Capture the cell that displays the provided text and extract its [X, Y] central coordinate. 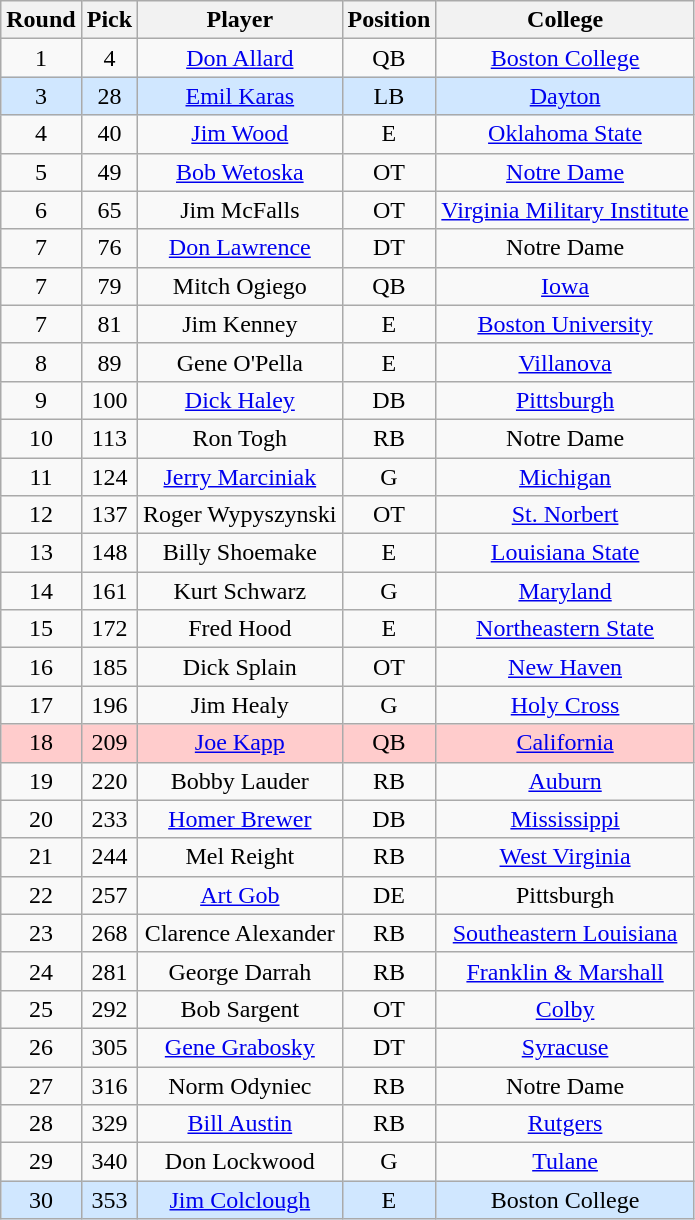
Colby [565, 1009]
Dick Splain [240, 667]
DE [389, 895]
Boston University [565, 324]
Iowa [565, 286]
161 [109, 591]
1 [41, 58]
12 [41, 515]
316 [109, 1085]
6 [41, 210]
Dick Haley [240, 400]
281 [109, 971]
Emil Karas [240, 96]
Don Lockwood [240, 1162]
Kurt Schwarz [240, 591]
233 [109, 819]
329 [109, 1124]
Auburn [565, 781]
Holy Cross [565, 705]
17 [41, 705]
Norm Odyniec [240, 1085]
5 [41, 172]
Billy Shoemake [240, 553]
22 [41, 895]
Maryland [565, 591]
Art Gob [240, 895]
292 [109, 1009]
Tulane [565, 1162]
196 [109, 705]
353 [109, 1200]
Joe Kapp [240, 743]
20 [41, 819]
Bill Austin [240, 1124]
Oklahoma State [565, 134]
Mel Reight [240, 857]
Clarence Alexander [240, 933]
89 [109, 362]
76 [109, 248]
Mississippi [565, 819]
124 [109, 477]
Syracuse [565, 1047]
30 [41, 1200]
11 [41, 477]
137 [109, 515]
Round [41, 20]
St. Norbert [565, 515]
Virginia Military Institute [565, 210]
Bobby Lauder [240, 781]
8 [41, 362]
Homer Brewer [240, 819]
26 [41, 1047]
George Darrah [240, 971]
100 [109, 400]
340 [109, 1162]
Ron Togh [240, 438]
Southeastern Louisiana [565, 933]
27 [41, 1085]
113 [109, 438]
Gene Grabosky [240, 1047]
40 [109, 134]
Michigan [565, 477]
LB [389, 96]
18 [41, 743]
257 [109, 895]
65 [109, 210]
29 [41, 1162]
Jim Healy [240, 705]
New Haven [565, 667]
16 [41, 667]
244 [109, 857]
Franklin & Marshall [565, 971]
Bob Wetoska [240, 172]
Don Allard [240, 58]
California [565, 743]
Pick [109, 20]
Rutgers [565, 1124]
81 [109, 324]
9 [41, 400]
Jim Colclough [240, 1200]
Jim Wood [240, 134]
185 [109, 667]
College [565, 20]
15 [41, 629]
Mitch Ogiego [240, 286]
14 [41, 591]
3 [41, 96]
21 [41, 857]
220 [109, 781]
148 [109, 553]
Villanova [565, 362]
172 [109, 629]
Fred Hood [240, 629]
23 [41, 933]
Player [240, 20]
Don Lawrence [240, 248]
Position [389, 20]
West Virginia [565, 857]
Jim Kenney [240, 324]
Roger Wypyszynski [240, 515]
Louisiana State [565, 553]
305 [109, 1047]
Jim McFalls [240, 210]
25 [41, 1009]
49 [109, 172]
Dayton [565, 96]
Jerry Marciniak [240, 477]
79 [109, 286]
Gene O'Pella [240, 362]
10 [41, 438]
268 [109, 933]
24 [41, 971]
209 [109, 743]
13 [41, 553]
Northeastern State [565, 629]
19 [41, 781]
Bob Sargent [240, 1009]
